For the text-containing cell, return its midpoint in (x, y) coordinate format. 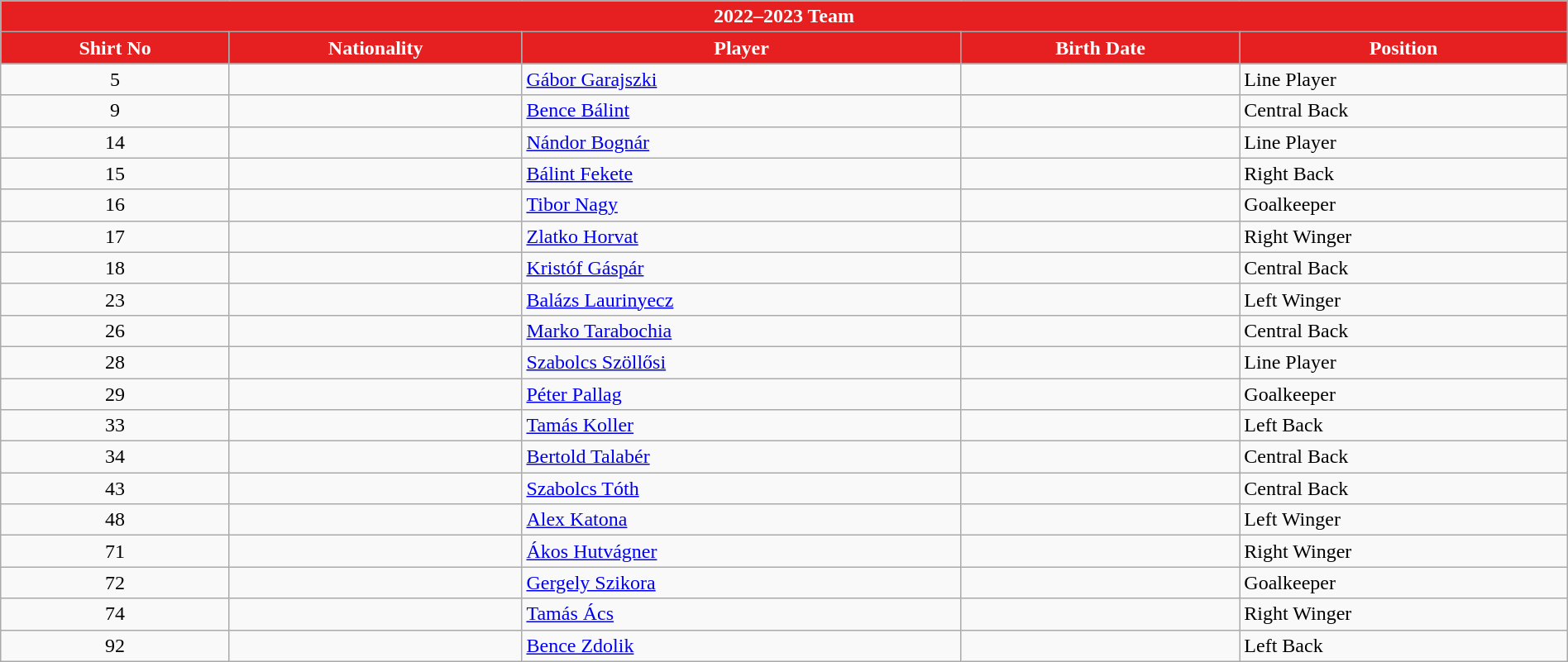
Tamás Ács (741, 614)
Nationality (375, 48)
Ákos Hutvágner (741, 551)
33 (116, 426)
71 (116, 551)
Shirt No (116, 48)
Tibor Nagy (741, 205)
Zlatko Horvat (741, 236)
Alex Katona (741, 520)
Balázs Laurinyecz (741, 299)
Player (741, 48)
Bence Zdolik (741, 645)
48 (116, 520)
Gergely Szikora (741, 583)
16 (116, 205)
Gábor Garajszki (741, 79)
Tamás Koller (741, 426)
29 (116, 394)
Kristóf Gáspár (741, 268)
Marko Tarabochia (741, 331)
Nándor Bognár (741, 142)
23 (116, 299)
17 (116, 236)
26 (116, 331)
Szabolcs Szöllősi (741, 362)
Right Back (1403, 174)
Péter Pallag (741, 394)
74 (116, 614)
Position (1403, 48)
9 (116, 111)
43 (116, 488)
14 (116, 142)
72 (116, 583)
Szabolcs Tóth (741, 488)
28 (116, 362)
92 (116, 645)
5 (116, 79)
18 (116, 268)
Birth Date (1100, 48)
Bertold Talabér (741, 457)
2022–2023 Team (784, 17)
Bence Bálint (741, 111)
34 (116, 457)
Bálint Fekete (741, 174)
15 (116, 174)
